Output the (x, y) coordinate of the center of the cell containing the given text.  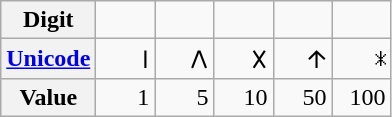
𐌡 (184, 59)
10 (244, 97)
100 (362, 97)
Value (48, 97)
1 (126, 97)
50 (302, 97)
𐌣 (302, 59)
5 (184, 97)
𐌢 (244, 59)
Unicode (48, 59)
Digit (48, 20)
𐌟 (362, 59)
𐌠 (126, 59)
